Determine the [x, y] coordinate at the center of the cell enclosing the given text.  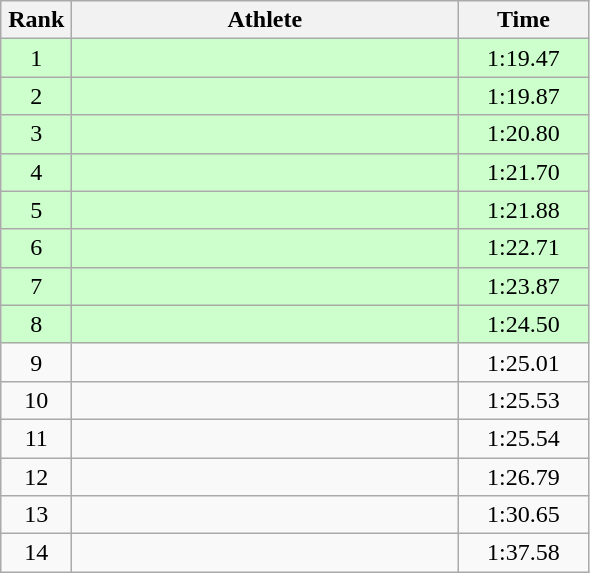
2 [36, 96]
1:30.65 [524, 515]
6 [36, 248]
10 [36, 400]
9 [36, 362]
13 [36, 515]
7 [36, 286]
1:20.80 [524, 134]
8 [36, 324]
1:26.79 [524, 477]
Time [524, 20]
Rank [36, 20]
1:37.58 [524, 553]
12 [36, 477]
1:24.50 [524, 324]
1:25.54 [524, 438]
1 [36, 58]
1:21.88 [524, 210]
1:21.70 [524, 172]
5 [36, 210]
1:19.87 [524, 96]
1:25.01 [524, 362]
Athlete [265, 20]
3 [36, 134]
14 [36, 553]
1:25.53 [524, 400]
1:23.87 [524, 286]
11 [36, 438]
4 [36, 172]
1:19.47 [524, 58]
1:22.71 [524, 248]
